Locate the cell with the specified text and output its (x, y) center coordinate. 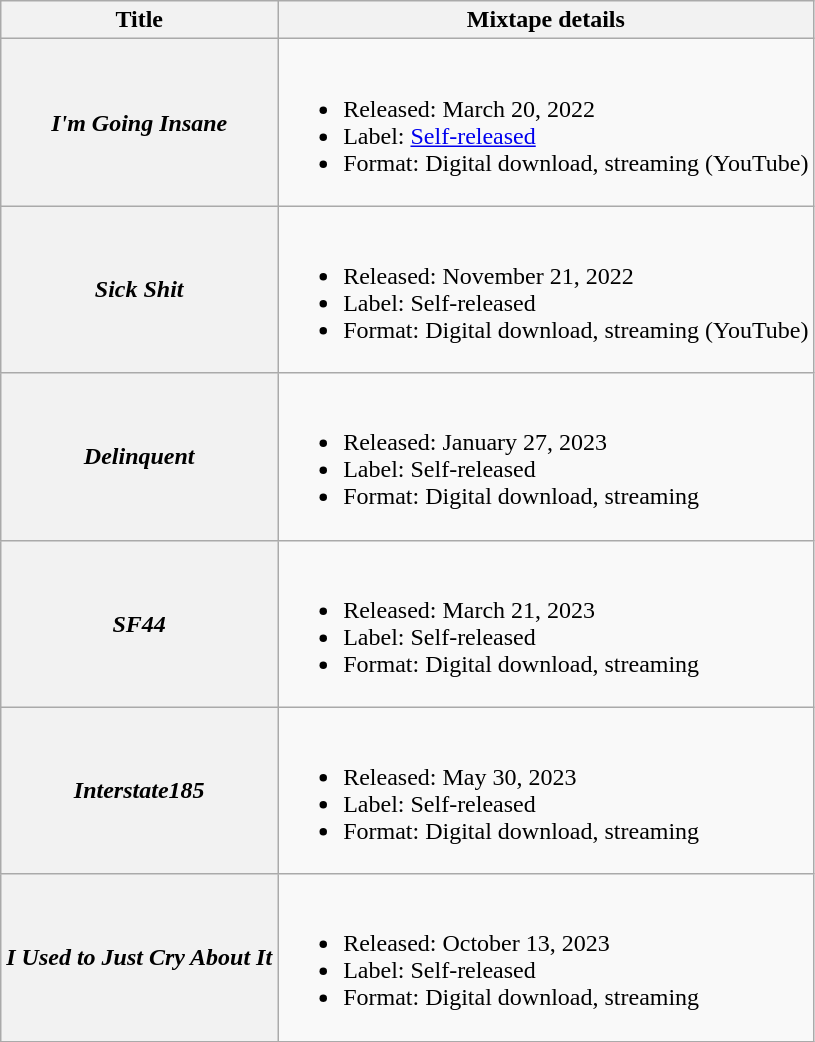
SF44 (140, 624)
Released: October 13, 2023Label: Self-releasedFormat: Digital download, streaming (546, 958)
I Used to Just Cry About It (140, 958)
I'm Going Insane (140, 122)
Released: March 20, 2022Label: Self-releasedFormat: Digital download, streaming (YouTube) (546, 122)
Delinquent (140, 456)
Title (140, 20)
Released: January 27, 2023Label: Self-releasedFormat: Digital download, streaming (546, 456)
Released: May 30, 2023Label: Self-releasedFormat: Digital download, streaming (546, 790)
Released: March 21, 2023Label: Self-releasedFormat: Digital download, streaming (546, 624)
Interstate185 (140, 790)
Sick Shit (140, 290)
Mixtape details (546, 20)
Released: November 21, 2022Label: Self-releasedFormat: Digital download, streaming (YouTube) (546, 290)
